Pinpoint the cell where the given text exists, returning its [X, Y] midpoint coordinate. 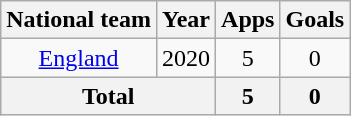
Goals [315, 20]
Apps [248, 20]
England [79, 58]
2020 [186, 58]
Total [108, 96]
National team [79, 20]
Year [186, 20]
